Scan for the cell matching the given text and deliver its [X, Y] coordinate at center. 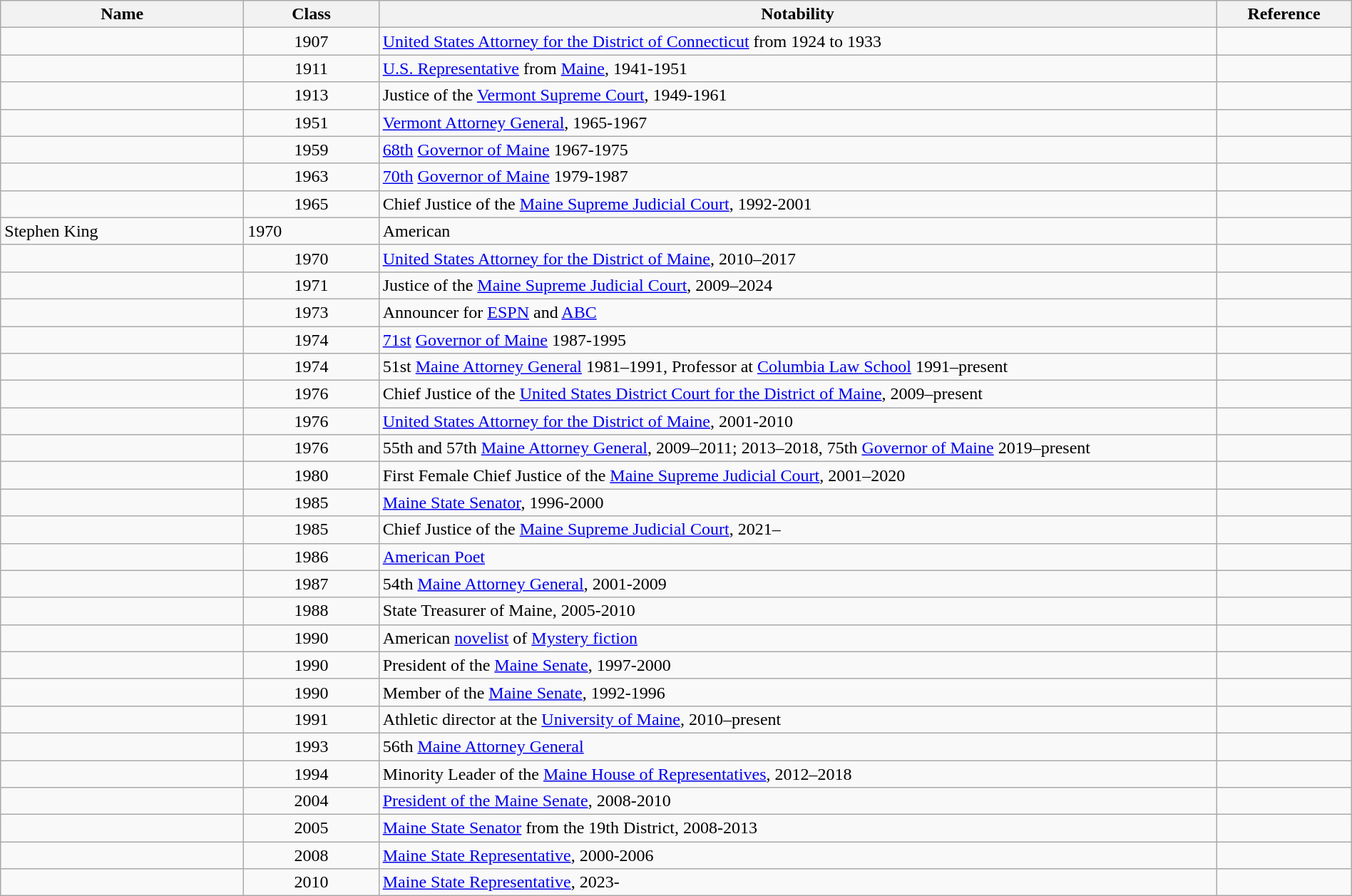
68th Governor of Maine 1967-1975 [797, 150]
1971 [311, 285]
Notability [797, 14]
Class [311, 14]
Maine State Representative, 2023- [797, 882]
1907 [311, 41]
Maine State Representative, 2000-2006 [797, 855]
1991 [311, 719]
Vermont Attorney General, 1965-1967 [797, 123]
55th and 57th Maine Attorney General, 2009–2011; 2013–2018, 75th Governor of Maine 2019–present [797, 448]
56th Maine Attorney General [797, 746]
American [797, 231]
71st Governor of Maine 1987-1995 [797, 340]
2004 [311, 801]
1993 [311, 746]
Athletic director at the University of Maine, 2010–present [797, 719]
1965 [311, 204]
Stephen King [123, 231]
President of the Maine Senate, 2008-2010 [797, 801]
1963 [311, 177]
President of the Maine Senate, 1997-2000 [797, 665]
1987 [311, 584]
United States Attorney for the District of Maine, 2010–2017 [797, 258]
1959 [311, 150]
American Poet [797, 557]
State Treasurer of Maine, 2005-2010 [797, 611]
Chief Justice of the United States District Court for the District of Maine, 2009–present [797, 394]
1988 [311, 611]
51st Maine Attorney General 1981–1991, Professor at Columbia Law School 1991–present [797, 367]
Maine State Senator, 1996-2000 [797, 503]
United States Attorney for the District of Maine, 2001-2010 [797, 421]
1951 [311, 123]
Name [123, 14]
Justice of the Maine Supreme Judicial Court, 2009–2024 [797, 285]
U.S. Representative from Maine, 1941-1951 [797, 68]
Chief Justice of the Maine Supreme Judicial Court, 2021– [797, 530]
1911 [311, 68]
First Female Chief Justice of the Maine Supreme Judicial Court, 2001–2020 [797, 475]
Member of the Maine Senate, 1992-1996 [797, 692]
1994 [311, 773]
Justice of the Vermont Supreme Court, 1949-1961 [797, 96]
Reference [1284, 14]
Maine State Senator from the 19th District, 2008-2013 [797, 828]
1980 [311, 475]
American novelist of Mystery fiction [797, 638]
2008 [311, 855]
70th Governor of Maine 1979-1987 [797, 177]
Minority Leader of the Maine House of Representatives, 2012–2018 [797, 773]
2005 [311, 828]
54th Maine Attorney General, 2001-2009 [797, 584]
1973 [311, 312]
2010 [311, 882]
Chief Justice of the Maine Supreme Judicial Court, 1992-2001 [797, 204]
United States Attorney for the District of Connecticut from 1924 to 1933 [797, 41]
1986 [311, 557]
Announcer for ESPN and ABC [797, 312]
1913 [311, 96]
